Detect which cell encompasses the target text, then output its [X, Y] center coordinate. 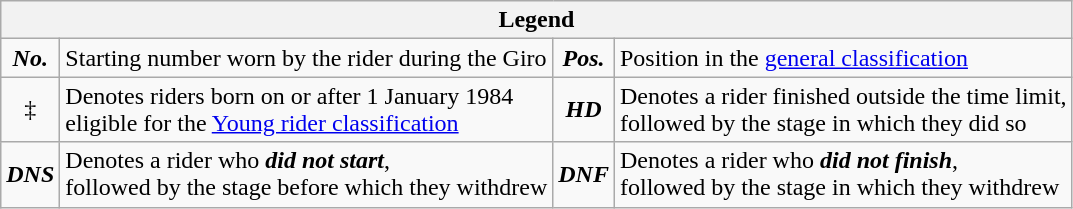
Denotes a rider finished outside the time limit,followed by the stage in which they did so [843, 110]
‡ [30, 110]
Denotes riders born on or after 1 January 1984eligible for the Young rider classification [306, 110]
HD [584, 110]
Legend [536, 20]
DNS [30, 174]
Pos. [584, 58]
No. [30, 58]
Starting number worn by the rider during the Giro [306, 58]
Denotes a rider who did not start,followed by the stage before which they withdrew [306, 174]
Position in the general classification [843, 58]
Denotes a rider who did not finish,followed by the stage in which they withdrew [843, 174]
DNF [584, 174]
